Extract the (x, y) coordinate from the center of the cell holding the provided text.  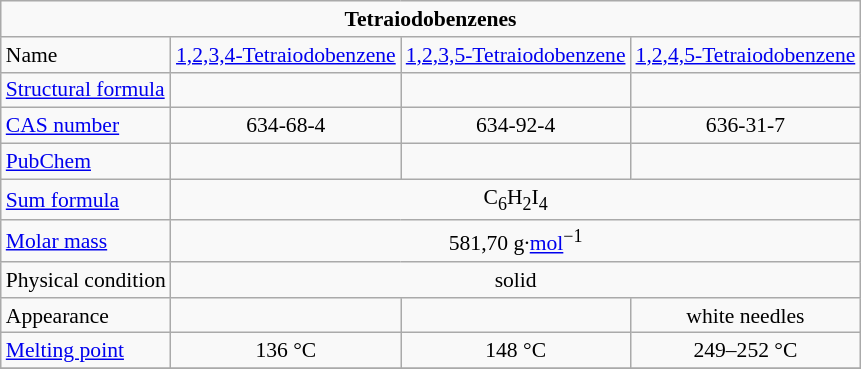
249–252 °C (746, 351)
1,2,3,4-Tetraiodobenzene (286, 55)
136 °C (286, 351)
solid (516, 280)
1,2,3,5-Tetraiodobenzene (516, 55)
white needles (746, 316)
Melting point (86, 351)
1,2,4,5-Tetraiodobenzene (746, 55)
Tetraiodobenzenes (431, 19)
C6H2I4 (516, 200)
634-92-4 (516, 126)
CAS number (86, 126)
Molar mass (86, 242)
634-68-4 (286, 126)
581,70 g·mol−1 (516, 242)
Physical condition (86, 280)
636-31-7 (746, 126)
PubChem (86, 162)
Appearance (86, 316)
148 °C (516, 351)
Sum formula (86, 200)
Structural formula (86, 90)
Name (86, 55)
